Return the (X, Y) coordinate for the center point of the cell that contains the specified text.  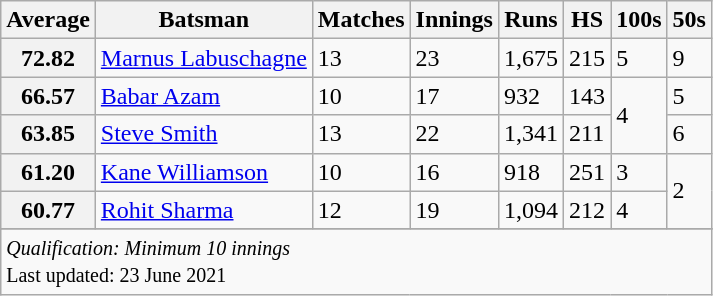
3 (639, 172)
50s (689, 20)
12 (361, 210)
143 (588, 96)
Marnus Labuschagne (204, 58)
17 (454, 96)
100s (639, 20)
Batsman (204, 20)
9 (689, 58)
Babar Azam (204, 96)
Qualification: Minimum 10 inningsLast updated: 23 June 2021 (356, 262)
16 (454, 172)
Matches (361, 20)
212 (588, 210)
Average (48, 20)
23 (454, 58)
2 (689, 191)
932 (530, 96)
19 (454, 210)
Rohit Sharma (204, 210)
72.82 (48, 58)
1,094 (530, 210)
1,675 (530, 58)
63.85 (48, 134)
Kane Williamson (204, 172)
211 (588, 134)
Innings (454, 20)
60.77 (48, 210)
66.57 (48, 96)
22 (454, 134)
6 (689, 134)
918 (530, 172)
251 (588, 172)
61.20 (48, 172)
1,341 (530, 134)
HS (588, 20)
Runs (530, 20)
Steve Smith (204, 134)
215 (588, 58)
